Scan for the cell matching the given text and deliver its [x, y] coordinate at center. 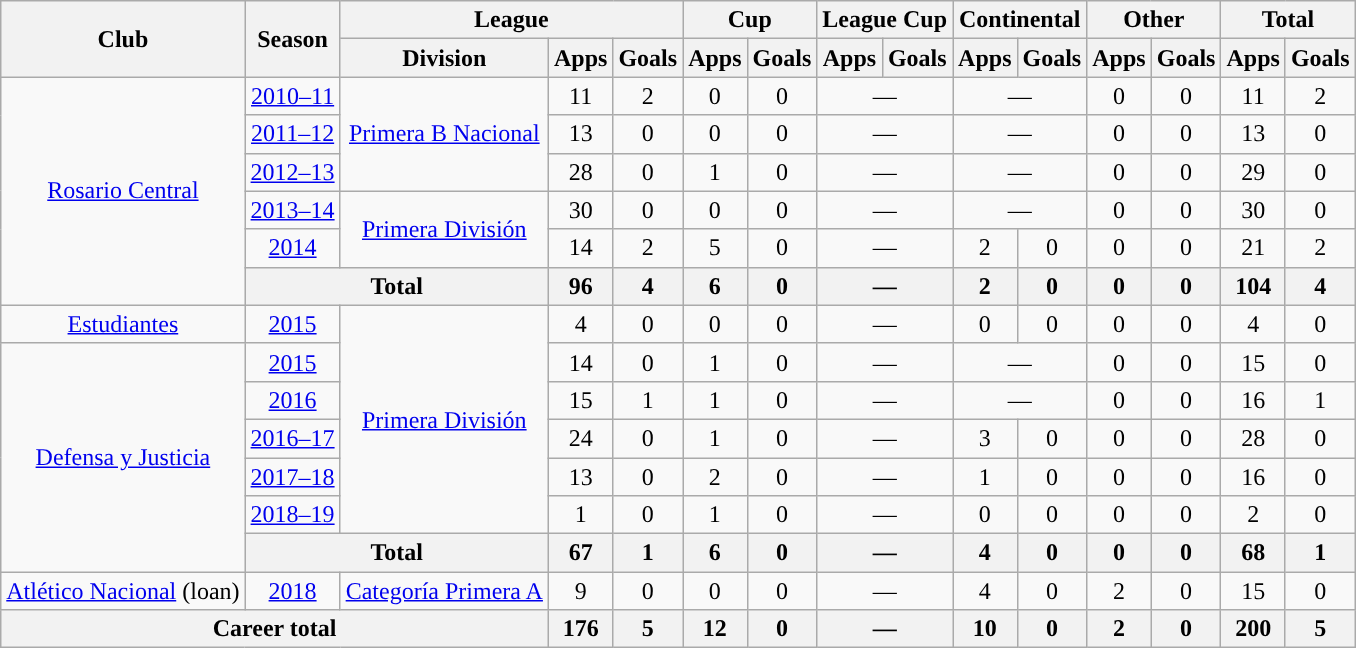
3 [985, 438]
29 [1253, 172]
24 [580, 438]
Division [444, 58]
176 [580, 629]
2013–14 [292, 210]
2017–18 [292, 477]
2014 [292, 248]
Atlético Nacional (loan) [123, 591]
9 [580, 591]
Club [123, 39]
Rosario Central [123, 191]
2011–12 [292, 134]
200 [1253, 629]
21 [1253, 248]
Estudiantes [123, 324]
Other [1154, 20]
2018–19 [292, 515]
Continental [1020, 20]
2012–13 [292, 172]
2016–17 [292, 438]
League [512, 20]
Career total [275, 629]
Defensa y Justicia [123, 457]
Cup [750, 20]
Primera B Nacional [444, 134]
10 [985, 629]
104 [1253, 286]
League Cup [885, 20]
2016 [292, 400]
Season [292, 39]
2010–11 [292, 96]
Categoría Primera A [444, 591]
12 [715, 629]
2018 [292, 591]
96 [580, 286]
68 [1253, 553]
67 [580, 553]
